Identify which cell holds the provided text, then report its (x, y) central coordinate. 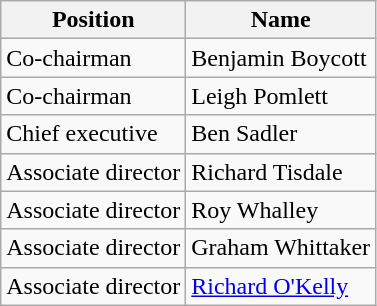
Ben Sadler (281, 134)
Leigh Pomlett (281, 96)
Richard Tisdale (281, 172)
Chief executive (94, 134)
Benjamin Boycott (281, 58)
Richard O'Kelly (281, 286)
Name (281, 20)
Roy Whalley (281, 210)
Position (94, 20)
Graham Whittaker (281, 248)
